Provide the (x, y) coordinate of the cell's center where the given text is located.  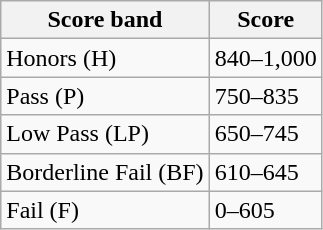
610–645 (266, 172)
Honors (H) (105, 58)
Pass (P) (105, 96)
Fail (F) (105, 210)
0–605 (266, 210)
Score (266, 20)
Borderline Fail (BF) (105, 172)
650–745 (266, 134)
Low Pass (LP) (105, 134)
750–835 (266, 96)
Score band (105, 20)
840–1,000 (266, 58)
